Identify which cell holds the provided text, then report its (x, y) central coordinate. 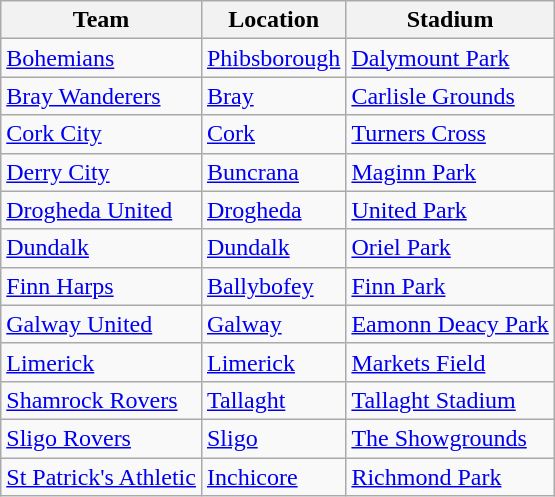
Buncrana (273, 172)
Maginn Park (450, 172)
Eamonn Deacy Park (450, 324)
Galway United (102, 324)
Stadium (450, 20)
Inchicore (273, 477)
Cork (273, 134)
Finn Park (450, 286)
Finn Harps (102, 286)
Dalymount Park (450, 58)
Bray (273, 96)
United Park (450, 210)
St Patrick's Athletic (102, 477)
Tallaght Stadium (450, 400)
Sligo (273, 438)
Location (273, 20)
Markets Field (450, 362)
Ballybofey (273, 286)
Carlisle Grounds (450, 96)
Shamrock Rovers (102, 400)
Bray Wanderers (102, 96)
Tallaght (273, 400)
Sligo Rovers (102, 438)
Drogheda (273, 210)
Bohemians (102, 58)
Phibsborough (273, 58)
Richmond Park (450, 477)
Drogheda United (102, 210)
The Showgrounds (450, 438)
Turners Cross (450, 134)
Derry City (102, 172)
Cork City (102, 134)
Galway (273, 324)
Oriel Park (450, 248)
Team (102, 20)
